Provide the [X, Y] coordinate of the cell's center where the given text is located.  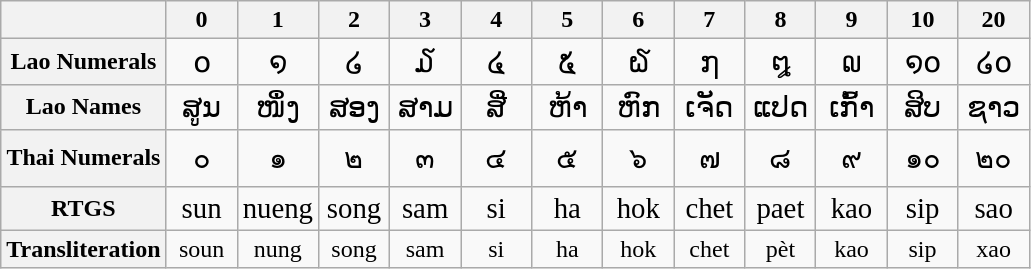
1 [278, 20]
0 [202, 20]
Transliteration [84, 249]
໑ [278, 62]
nueng [278, 208]
໗ [710, 62]
ຫ້າ [568, 107]
໖ [638, 62]
๒ [354, 158]
pèt [780, 249]
๑๐ [922, 158]
ສອງ [354, 107]
໓ [426, 62]
໘ [780, 62]
๗ [710, 158]
๖ [638, 158]
RTGS [84, 208]
๘ [780, 158]
ສີ່ [496, 107]
ສູນ [202, 107]
ໜຶ່ງ [278, 107]
๑ [278, 158]
໐ [202, 62]
Lao Numerals [84, 62]
໙ [852, 62]
paet [780, 208]
2 [354, 20]
sun [202, 208]
3 [426, 20]
nung [278, 249]
4 [496, 20]
20 [994, 20]
๔ [496, 158]
๙ [852, 158]
ຊາວ [994, 107]
๕ [568, 158]
5 [568, 20]
ແປດ [780, 107]
໒໐ [994, 62]
໑໐ [922, 62]
๐ [202, 158]
໔ [496, 62]
๓ [426, 158]
xao [994, 249]
10 [922, 20]
7 [710, 20]
Thai Numerals [84, 158]
ສາມ [426, 107]
ເຈັດ [710, 107]
๒๐ [994, 158]
໒ [354, 62]
ສິບ [922, 107]
6 [638, 20]
໕ [568, 62]
Lao Names [84, 107]
9 [852, 20]
8 [780, 20]
soun [202, 249]
ເກົ້າ [852, 107]
sao [994, 208]
ຫົກ [638, 107]
